Search for the cell housing the specified text and yield its [X, Y] center coordinate. 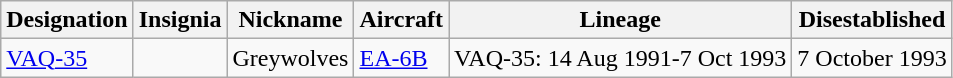
Designation [67, 20]
7 October 1993 [872, 58]
Greywolves [290, 58]
Lineage [620, 20]
Aircraft [402, 20]
Disestablished [872, 20]
EA-6B [402, 58]
Nickname [290, 20]
VAQ-35 [67, 58]
Insignia [180, 20]
VAQ-35: 14 Aug 1991-7 Oct 1993 [620, 58]
